Locate the cell with the specified text and output its (X, Y) center coordinate. 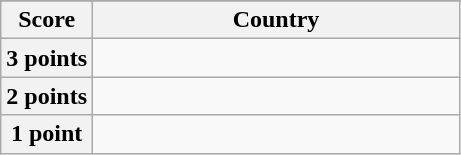
2 points (47, 96)
3 points (47, 58)
Country (276, 20)
Score (47, 20)
1 point (47, 134)
